Locate the cell with the specified text and output its (x, y) center coordinate. 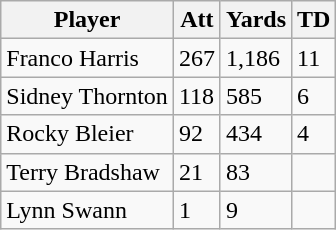
1 (196, 210)
4 (314, 134)
1,186 (256, 58)
Yards (256, 20)
Terry Bradshaw (88, 172)
Att (196, 20)
Player (88, 20)
6 (314, 96)
92 (196, 134)
Franco Harris (88, 58)
585 (256, 96)
9 (256, 210)
21 (196, 172)
83 (256, 172)
434 (256, 134)
TD (314, 20)
Lynn Swann (88, 210)
Sidney Thornton (88, 96)
118 (196, 96)
267 (196, 58)
11 (314, 58)
Rocky Bleier (88, 134)
